Provide the (X, Y) coordinate of the cell's center where the given text is located.  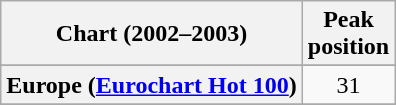
31 (348, 85)
Chart (2002–2003) (152, 34)
Europe (Eurochart Hot 100) (152, 85)
Peakposition (348, 34)
